Scan for the cell matching the given text and deliver its (X, Y) coordinate at center. 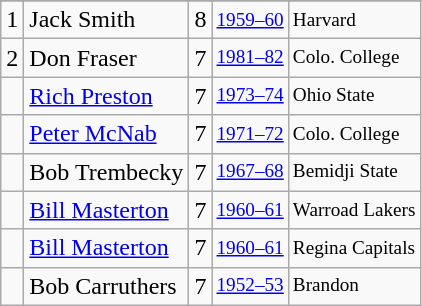
Peter McNab (106, 134)
1981–82 (250, 58)
1971–72 (250, 134)
Don Fraser (106, 58)
1967–68 (250, 172)
Warroad Lakers (354, 210)
Jack Smith (106, 20)
1959–60 (250, 20)
Bemidji State (354, 172)
2 (12, 58)
1 (12, 20)
Harvard (354, 20)
Regina Capitals (354, 248)
1952–53 (250, 286)
8 (200, 20)
Bob Carruthers (106, 286)
Ohio State (354, 96)
Brandon (354, 286)
Rich Preston (106, 96)
1973–74 (250, 96)
Bob Trembecky (106, 172)
